For the text-containing cell, return its midpoint in [X, Y] coordinate format. 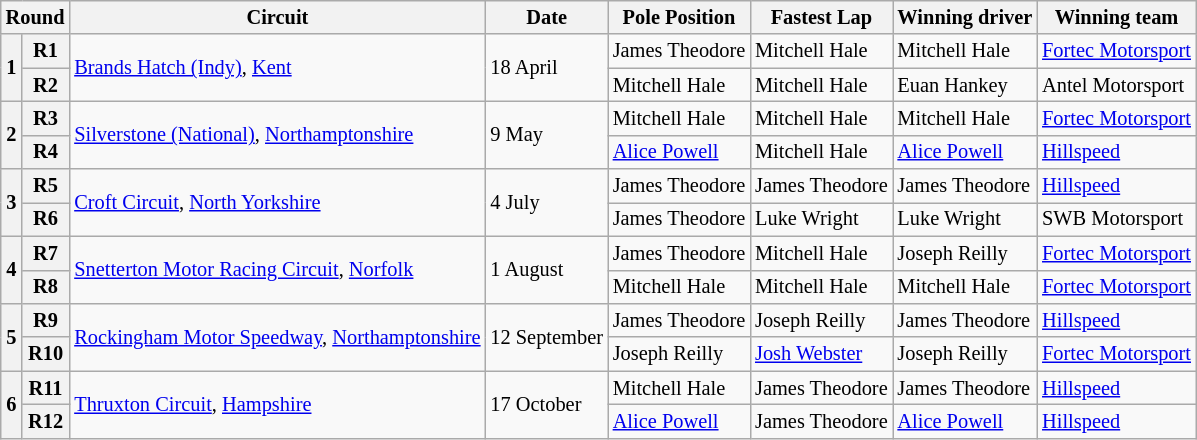
R9 [46, 320]
R10 [46, 354]
R5 [46, 186]
Thruxton Circuit, Hampshire [277, 404]
Rockingham Motor Speedway, Northamptonshire [277, 336]
R3 [46, 118]
Pole Position [679, 17]
R4 [46, 152]
Circuit [277, 17]
R11 [46, 388]
3 [12, 202]
Round [36, 17]
2 [12, 134]
1 [12, 68]
R6 [46, 219]
Antel Motorsport [1116, 85]
6 [12, 404]
Josh Webster [821, 354]
4 [12, 270]
Date [546, 17]
R7 [46, 253]
R1 [46, 51]
12 September [546, 336]
Croft Circuit, North Yorkshire [277, 202]
R2 [46, 85]
Winning team [1116, 17]
9 May [546, 134]
Snetterton Motor Racing Circuit, Norfolk [277, 270]
5 [12, 336]
R12 [46, 421]
R8 [46, 287]
Euan Hankey [966, 85]
4 July [546, 202]
1 August [546, 270]
SWB Motorsport [1116, 219]
18 April [546, 68]
Brands Hatch (Indy), Kent [277, 68]
Fastest Lap [821, 17]
Silverstone (National), Northamptonshire [277, 134]
Winning driver [966, 17]
17 October [546, 404]
